Provide the (x, y) coordinate of the cell's center where the given text is located.  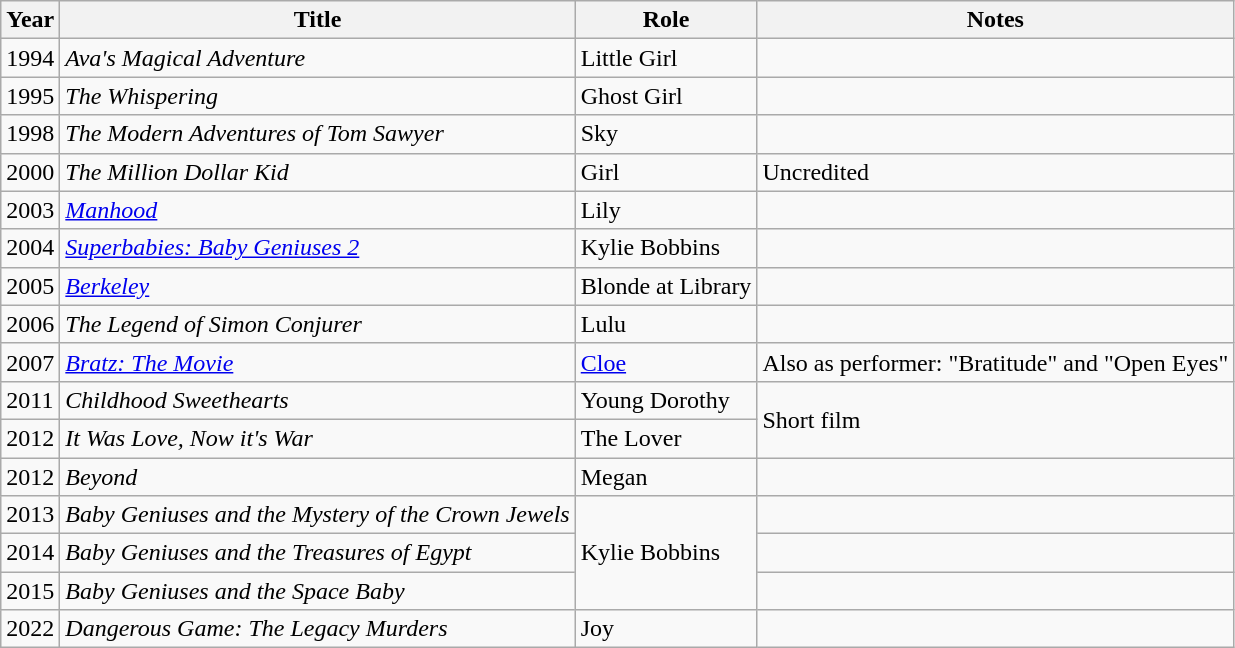
2011 (30, 400)
Role (666, 20)
Superbabies: Baby Geniuses 2 (318, 248)
1995 (30, 96)
Baby Geniuses and the Treasures of Egypt (318, 553)
Lily (666, 210)
Sky (666, 134)
2006 (30, 324)
The Legend of Simon Conjurer (318, 324)
Girl (666, 172)
Cloe (666, 362)
Notes (996, 20)
Young Dorothy (666, 400)
2005 (30, 286)
2015 (30, 591)
Childhood Sweethearts (318, 400)
Megan (666, 477)
Ava's Magical Adventure (318, 58)
1994 (30, 58)
2004 (30, 248)
Manhood (318, 210)
Year (30, 20)
Baby Geniuses and the Space Baby (318, 591)
Lulu (666, 324)
2000 (30, 172)
The Million Dollar Kid (318, 172)
Also as performer: "Bratitude" and "Open Eyes" (996, 362)
Title (318, 20)
Joy (666, 629)
The Modern Adventures of Tom Sawyer (318, 134)
Bratz: The Movie (318, 362)
2022 (30, 629)
Short film (996, 419)
Beyond (318, 477)
Blonde at Library (666, 286)
The Lover (666, 438)
Baby Geniuses and the Mystery of the Crown Jewels (318, 515)
2013 (30, 515)
The Whispering (318, 96)
1998 (30, 134)
2014 (30, 553)
Berkeley (318, 286)
Little Girl (666, 58)
2003 (30, 210)
Ghost Girl (666, 96)
2007 (30, 362)
Dangerous Game: The Legacy Murders (318, 629)
It Was Love, Now it's War (318, 438)
Uncredited (996, 172)
